Extract the (X, Y) coordinate from the center of the cell holding the provided text.  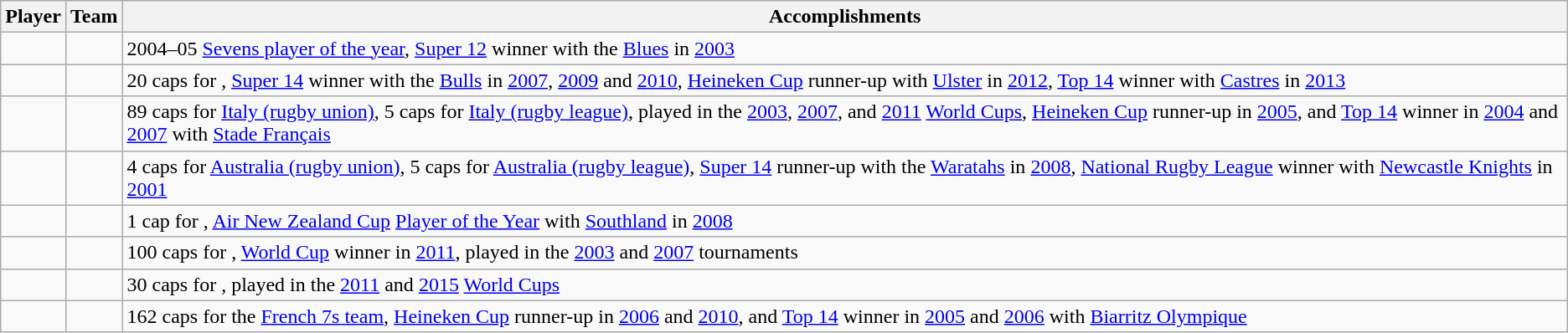
100 caps for , World Cup winner in 2011, played in the 2003 and 2007 tournaments (844, 253)
Team (94, 17)
162 caps for the French 7s team, Heineken Cup runner-up in 2006 and 2010, and Top 14 winner in 2005 and 2006 with Biarritz Olympique (844, 316)
30 caps for , played in the 2011 and 2015 World Cups (844, 284)
Player (34, 17)
2004–05 Sevens player of the year, Super 12 winner with the Blues in 2003 (844, 49)
1 cap for , Air New Zealand Cup Player of the Year with Southland in 2008 (844, 221)
20 caps for , Super 14 winner with the Bulls in 2007, 2009 and 2010, Heineken Cup runner-up with Ulster in 2012, Top 14 winner with Castres in 2013 (844, 80)
Accomplishments (844, 17)
